Detect which cell encompasses the target text, then output its (X, Y) center coordinate. 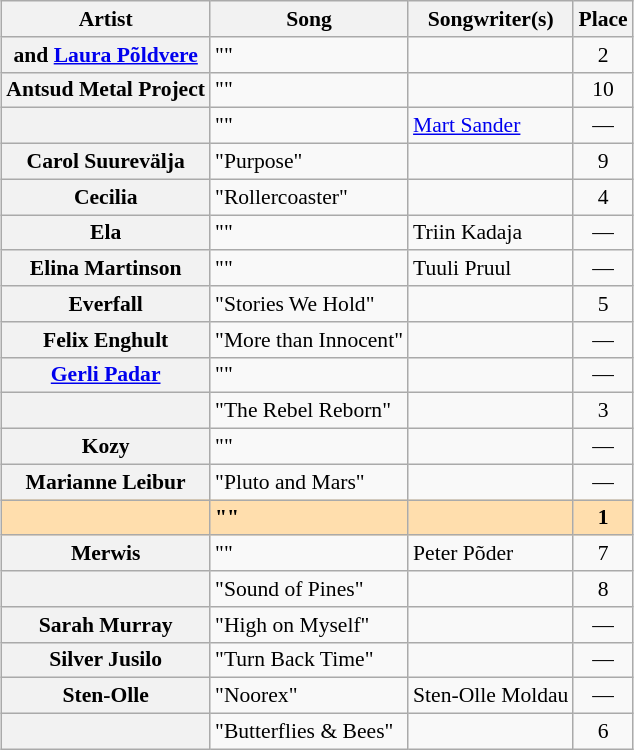
and Laura Põldvere (106, 55)
Artist (106, 19)
Sten-Olle (106, 696)
"Turn Back Time" (309, 660)
Kozy (106, 447)
"High on Myself" (309, 625)
6 (602, 732)
Merwis (106, 554)
1 (602, 518)
Peter Põder (490, 554)
Cecilia (106, 197)
Felix Enghult (106, 340)
Carol Suurevälja (106, 162)
Song (309, 19)
Ela (106, 233)
3 (602, 411)
"Stories We Hold" (309, 304)
7 (602, 554)
Place (602, 19)
Marianne Leibur (106, 482)
Tuuli Pruul (490, 269)
Triin Kadaja (490, 233)
"Butterflies & Bees" (309, 732)
Sten-Olle Moldau (490, 696)
Everfall (106, 304)
"Purpose" (309, 162)
Antsud Metal Project (106, 90)
"Sound of Pines" (309, 589)
"Rollercoaster" (309, 197)
Songwriter(s) (490, 19)
"The Rebel Reborn" (309, 411)
8 (602, 589)
Sarah Murray (106, 625)
4 (602, 197)
"Pluto and Mars" (309, 482)
"Noorex" (309, 696)
9 (602, 162)
Gerli Padar (106, 375)
10 (602, 90)
Elina Martinson (106, 269)
Silver Jusilo (106, 660)
"More than Innocent" (309, 340)
Mart Sander (490, 126)
5 (602, 304)
2 (602, 55)
